Extract the (X, Y) coordinate from the center of the cell holding the provided text.  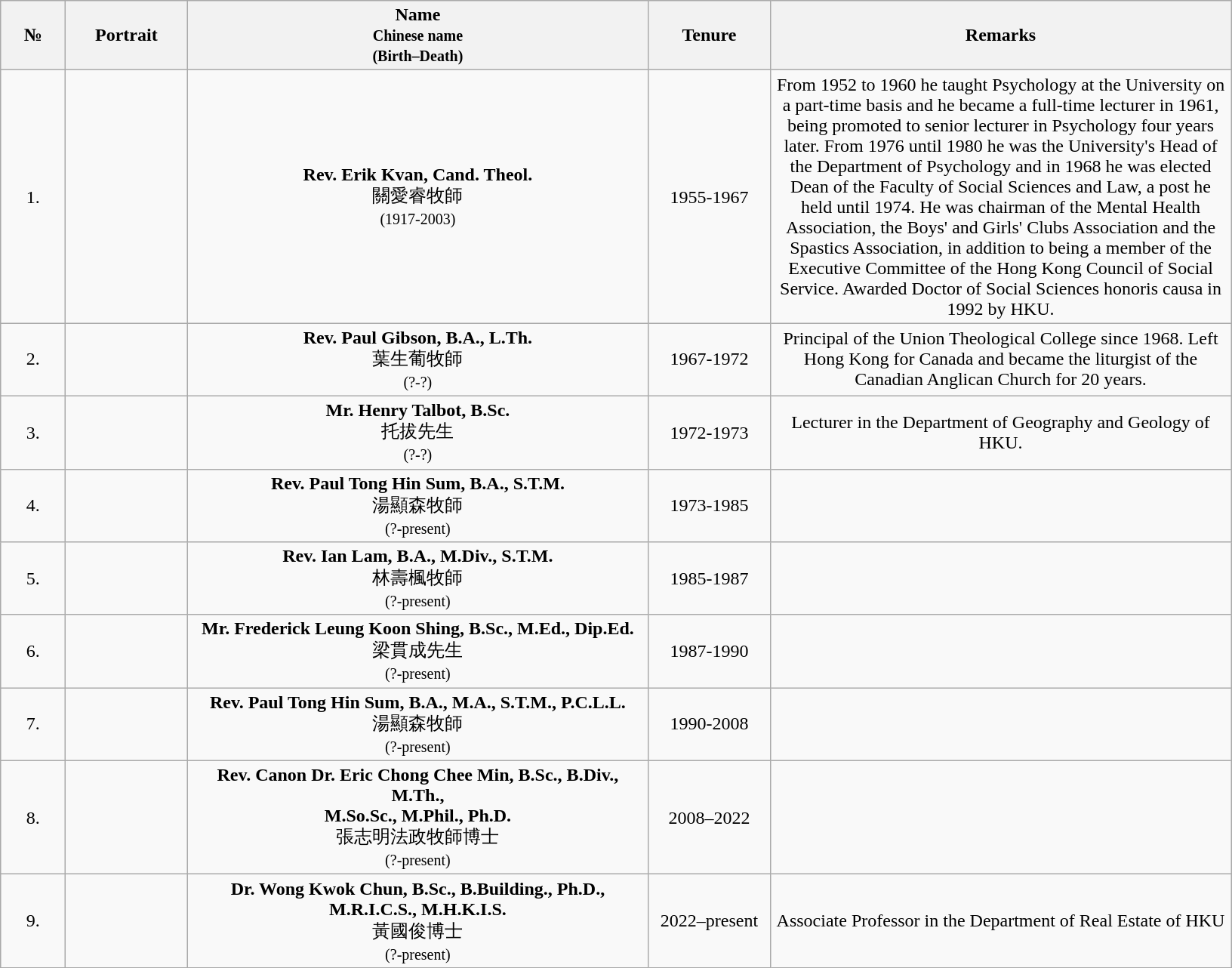
Dr. Wong Kwok Chun, B.Sc., B.Building., Ph.D., M.R.I.C.S., M.H.K.I.S.黃國俊博士(?-present) (418, 921)
Rev. Paul Tong Hin Sum, B.A., M.A., S.T.M., P.C.L.L.湯顯森牧師(?-present) (418, 725)
Mr. Henry Talbot, B.Sc.托拔先生(?-?) (418, 432)
Mr. Frederick Leung Koon Shing, B.Sc., M.Ed., Dip.Ed.梁貫成先生(?-present) (418, 651)
Rev. Erik Kvan, Cand. Theol.關愛睿牧師(1917-2003) (418, 196)
2022–present (710, 921)
Portrait (127, 35)
№ (33, 35)
Lecturer in the Department of Geography and Geology of HKU. (1001, 432)
5. (33, 578)
2. (33, 359)
Rev. Paul Gibson, B.A., L.Th.葉生葡牧師(?-?) (418, 359)
1. (33, 196)
Rev. Canon Dr. Eric Chong Chee Min, B.Sc., B.Div., M.Th.,M.So.Sc., M.Phil., Ph.D.張志明法政牧師博士(?-present) (418, 817)
1967-1972 (710, 359)
NameChinese name(Birth–Death) (418, 35)
1985-1987 (710, 578)
8. (33, 817)
1972-1973 (710, 432)
1973-1985 (710, 506)
Associate Professor in the Department of Real Estate of HKU (1001, 921)
3. (33, 432)
Rev. Paul Tong Hin Sum, B.A., S.T.M.湯顯森牧師(?-present) (418, 506)
9. (33, 921)
2008–2022 (710, 817)
Tenure (710, 35)
6. (33, 651)
1990-2008 (710, 725)
1987-1990 (710, 651)
Rev. Ian Lam, B.A., M.Div., S.T.M.林壽楓牧師(?-present) (418, 578)
Remarks (1001, 35)
7. (33, 725)
4. (33, 506)
1955-1967 (710, 196)
